Scan for the cell matching the given text and deliver its [x, y] coordinate at center. 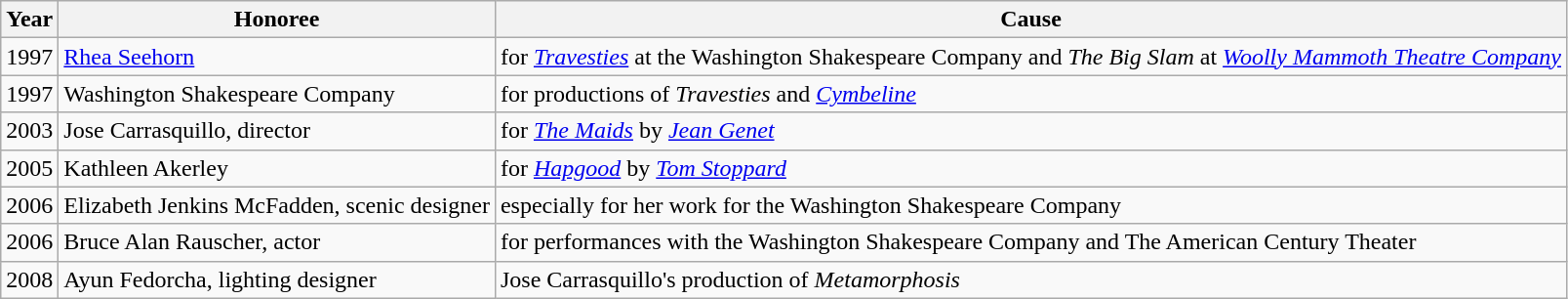
Elizabeth Jenkins McFadden, scenic designer [277, 205]
Kathleen Akerley [277, 168]
especially for her work for the Washington Shakespeare Company [1030, 205]
2003 [29, 131]
Washington Shakespeare Company [277, 94]
2008 [29, 279]
for Travesties at the Washington Shakespeare Company and The Big Slam at Woolly Mammoth Theatre Company [1030, 57]
Ayun Fedorcha, lighting designer [277, 279]
for Hapgood by Tom Stoppard [1030, 168]
Honoree [277, 20]
2005 [29, 168]
Cause [1030, 20]
for The Maids by Jean Genet [1030, 131]
Jose Carrasquillo, director [277, 131]
for productions of Travesties and Cymbeline [1030, 94]
Year [29, 20]
Jose Carrasquillo's production of Metamorphosis [1030, 279]
Rhea Seehorn [277, 57]
for performances with the Washington Shakespeare Company and The American Century Theater [1030, 242]
Bruce Alan Rauscher, actor [277, 242]
